Provide the (x, y) coordinate of the cell's center where the given text is located.  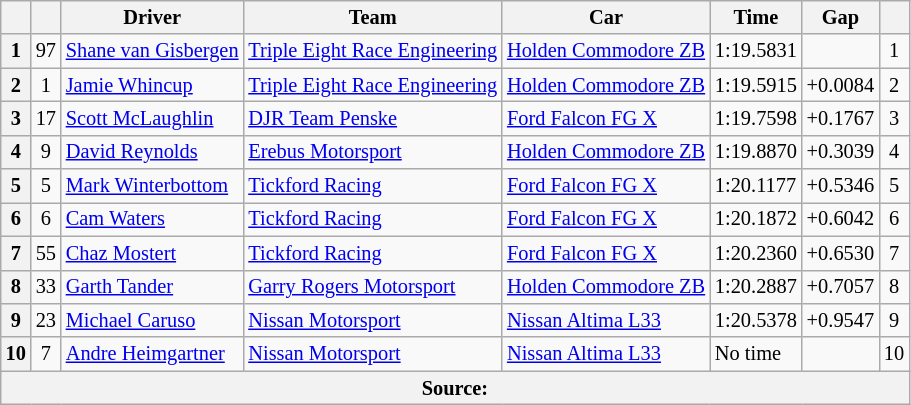
Team (372, 17)
Andre Heimgartner (152, 354)
+0.3039 (840, 152)
1:19.5915 (756, 85)
17 (46, 118)
No time (756, 354)
Garth Tander (152, 287)
+0.5346 (840, 186)
Jamie Whincup (152, 85)
Source: (455, 388)
Mark Winterbottom (152, 186)
Chaz Mostert (152, 253)
1:20.5378 (756, 320)
1:19.5831 (756, 51)
Michael Caruso (152, 320)
1:20.2360 (756, 253)
Cam Waters (152, 219)
DJR Team Penske (372, 118)
+0.6530 (840, 253)
1:20.2887 (756, 287)
Garry Rogers Motorsport (372, 287)
Driver (152, 17)
Time (756, 17)
55 (46, 253)
David Reynolds (152, 152)
Shane van Gisbergen (152, 51)
+0.0084 (840, 85)
Scott McLaughlin (152, 118)
23 (46, 320)
1:20.1872 (756, 219)
Erebus Motorsport (372, 152)
33 (46, 287)
Gap (840, 17)
+0.6042 (840, 219)
+0.9547 (840, 320)
+0.1767 (840, 118)
1:20.1177 (756, 186)
1:19.8870 (756, 152)
+0.7057 (840, 287)
97 (46, 51)
Car (606, 17)
1:19.7598 (756, 118)
